Identify which cell holds the provided text, then report its [X, Y] central coordinate. 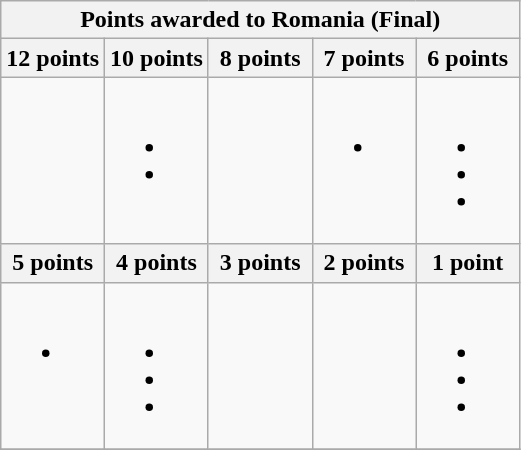
10 points [157, 58]
8 points [260, 58]
5 points [53, 263]
3 points [260, 263]
4 points [157, 263]
2 points [364, 263]
12 points [53, 58]
Points awarded to Romania (Final) [260, 20]
7 points [364, 58]
1 point [468, 263]
6 points [468, 58]
